Pinpoint the cell where the given text exists, returning its (x, y) midpoint coordinate. 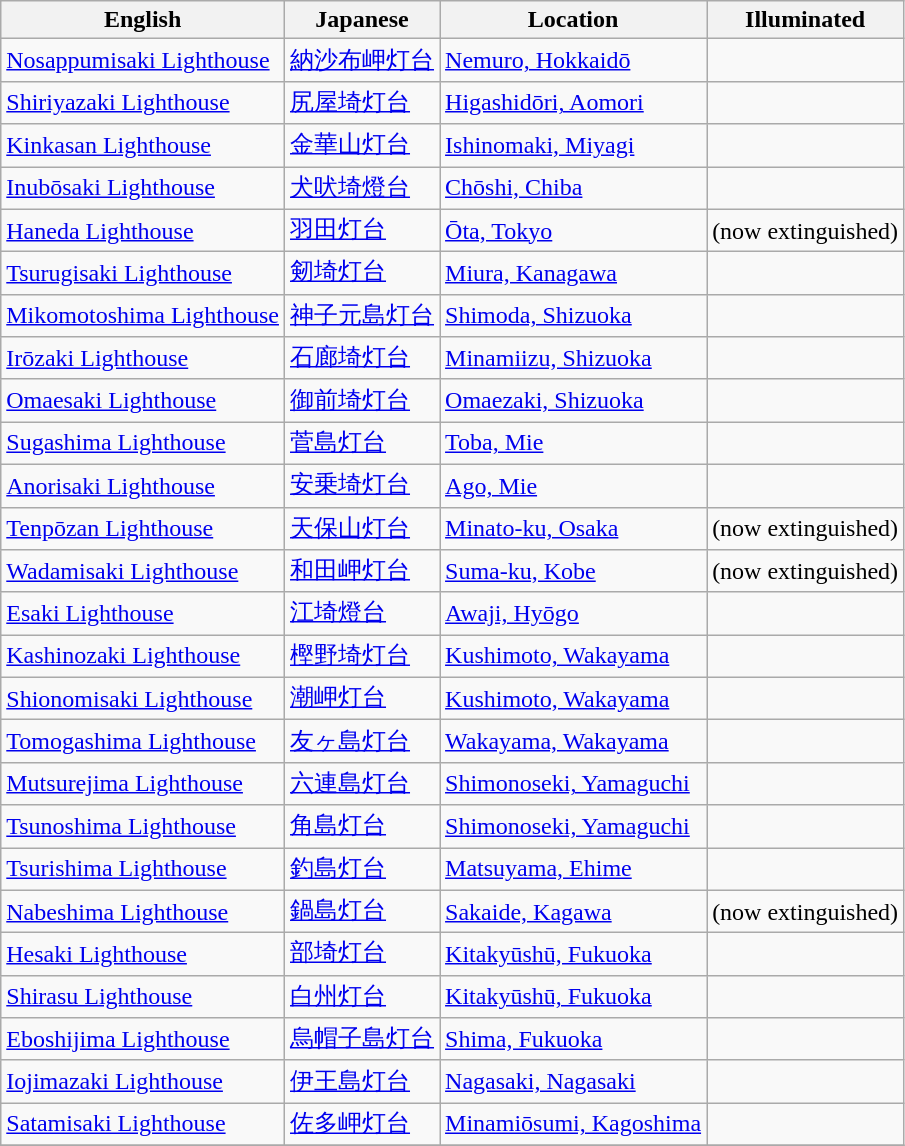
Haneda Lighthouse (143, 230)
Satamisaki Lighthouse (143, 1124)
Shiriyazaki Lighthouse (143, 102)
Kashinozaki Lighthouse (143, 656)
Minamiizu, Shizuoka (574, 358)
Omaezaki, Shizuoka (574, 400)
伊王島灯台 (362, 1082)
剱埼灯台 (362, 274)
鍋島灯台 (362, 912)
Nosappumisaki Lighthouse (143, 60)
Minamiōsumi, Kagoshima (574, 1124)
Chōshi, Chiba (574, 188)
Omaesaki Lighthouse (143, 400)
Shimoda, Shizuoka (574, 316)
Toba, Mie (574, 444)
Hesaki Lighthouse (143, 954)
Esaki Lighthouse (143, 614)
Wakayama, Wakayama (574, 742)
Iojimazaki Lighthouse (143, 1082)
Suma-ku, Kobe (574, 572)
安乗埼灯台 (362, 486)
Nagasaki, Nagasaki (574, 1082)
Location (574, 20)
Miura, Kanagawa (574, 274)
Wadamisaki Lighthouse (143, 572)
金華山灯台 (362, 146)
樫野埼灯台 (362, 656)
納沙布岬灯台 (362, 60)
Kinkasan Lighthouse (143, 146)
Sakaide, Kagawa (574, 912)
友ヶ島灯台 (362, 742)
Tsurugisaki Lighthouse (143, 274)
Shima, Fukuoka (574, 1040)
御前埼灯台 (362, 400)
江埼燈台 (362, 614)
釣島灯台 (362, 870)
Tsurishima Lighthouse (143, 870)
Mutsurejima Lighthouse (143, 784)
Ago, Mie (574, 486)
Tomogashima Lighthouse (143, 742)
白州灯台 (362, 996)
Irōzaki Lighthouse (143, 358)
和田岬灯台 (362, 572)
Mikomotoshima Lighthouse (143, 316)
Ōta, Tokyo (574, 230)
Nemuro, Hokkaidō (574, 60)
潮岬灯台 (362, 698)
Nabeshima Lighthouse (143, 912)
神子元島灯台 (362, 316)
Inubōsaki Lighthouse (143, 188)
Anorisaki Lighthouse (143, 486)
Sugashima Lighthouse (143, 444)
佐多岬灯台 (362, 1124)
羽田灯台 (362, 230)
天保山灯台 (362, 528)
部埼灯台 (362, 954)
Tsunoshima Lighthouse (143, 826)
烏帽子島灯台 (362, 1040)
Shirasu Lighthouse (143, 996)
Illuminated (806, 20)
石廊埼灯台 (362, 358)
角島灯台 (362, 826)
Ishinomaki, Miyagi (574, 146)
Eboshijima Lighthouse (143, 1040)
六連島灯台 (362, 784)
犬吠埼燈台 (362, 188)
English (143, 20)
Shionomisaki Lighthouse (143, 698)
菅島灯台 (362, 444)
尻屋埼灯台 (362, 102)
Awaji, Hyōgo (574, 614)
Matsuyama, Ehime (574, 870)
Minato-ku, Osaka (574, 528)
Tenpōzan Lighthouse (143, 528)
Higashidōri, Aomori (574, 102)
Japanese (362, 20)
